Extract the [x, y] coordinate from the center of the cell holding the provided text.  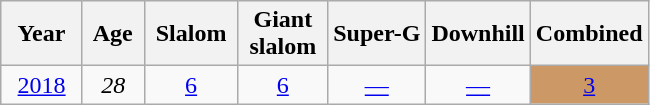
3 [589, 85]
Downhill [478, 34]
Super-G [377, 34]
Giant slalom [283, 34]
Combined [589, 34]
Slalom [191, 34]
Year [42, 34]
2018 [42, 85]
Age [113, 34]
28 [113, 85]
